Determine the [x, y] coordinate at the center of the cell enclosing the given text.  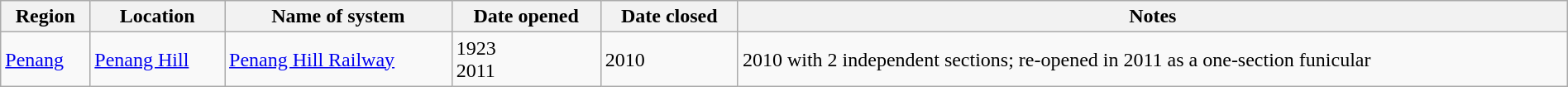
Notes [1153, 17]
2010 [669, 60]
2010 with 2 independent sections; re-opened in 2011 as a one-section funicular [1153, 60]
Date opened [526, 17]
19232011 [526, 60]
Penang Hill [157, 60]
Penang Hill Railway [339, 60]
Location [157, 17]
Penang [45, 60]
Name of system [339, 17]
Date closed [669, 17]
Region [45, 17]
